Find where the given text appears and provide that cell's center as (x, y) coordinate. 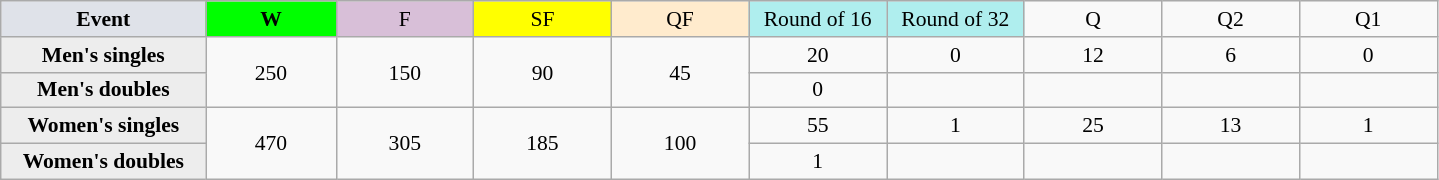
90 (543, 72)
12 (1093, 55)
QF (680, 19)
F (405, 19)
Women's singles (104, 126)
150 (405, 72)
Q2 (1231, 19)
Round of 32 (955, 19)
470 (271, 144)
SF (543, 19)
W (271, 19)
Women's doubles (104, 162)
Event (104, 19)
Round of 16 (818, 19)
185 (543, 144)
Men's doubles (104, 90)
Men's singles (104, 55)
250 (271, 72)
25 (1093, 126)
Q1 (1368, 19)
6 (1231, 55)
45 (680, 72)
305 (405, 144)
Q (1093, 19)
20 (818, 55)
55 (818, 126)
100 (680, 144)
13 (1231, 126)
